Identify which cell holds the provided text, then report its [X, Y] central coordinate. 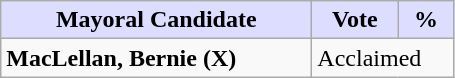
Acclaimed [383, 58]
Mayoral Candidate [156, 20]
MacLellan, Bernie (X) [156, 58]
% [426, 20]
Vote [355, 20]
